Scan for the cell matching the given text and deliver its (x, y) coordinate at center. 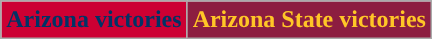
Arizona victories (94, 20)
Arizona State victories (309, 20)
